Return [x, y] of the center of cell containing provided text 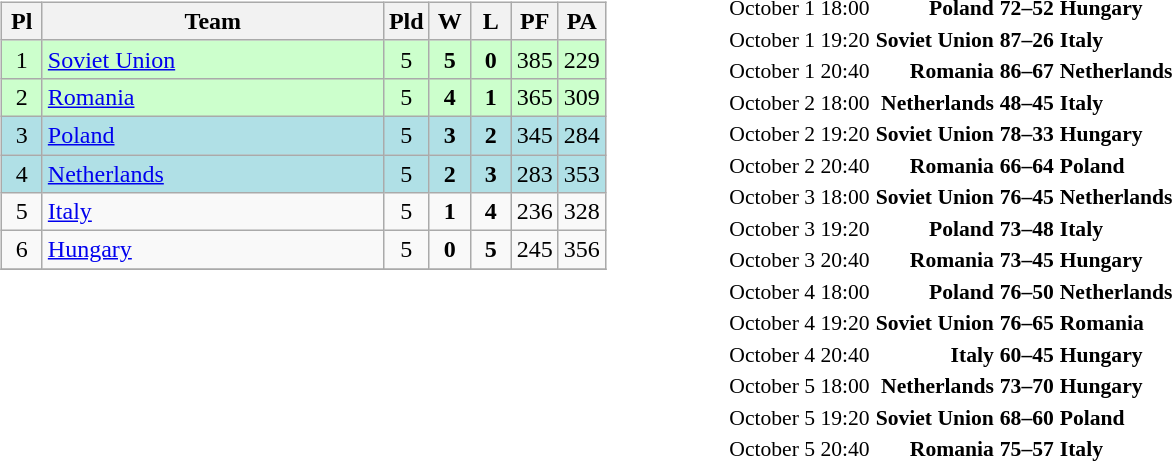
284 [582, 135]
Pl [22, 21]
385 [534, 59]
Hungary [212, 250]
October 4 20:40 [800, 354]
73–70 [1026, 386]
October 2 19:20 [800, 134]
328 [582, 212]
309 [582, 97]
W [450, 21]
October 3 19:20 [800, 228]
PA [582, 21]
73–45 [1026, 260]
283 [534, 173]
October 3 18:00 [800, 197]
60–45 [1026, 354]
73–48 [1026, 228]
353 [582, 173]
236 [534, 212]
Pld [406, 21]
76–65 [1026, 323]
66–64 [1026, 165]
L [490, 21]
October 4 18:00 [800, 291]
356 [582, 250]
6 [22, 250]
68–60 [1026, 417]
October 1 20:40 [800, 71]
48–45 [1026, 102]
October 1 19:20 [800, 39]
76–45 [1026, 197]
PF [534, 21]
78–33 [1026, 134]
October 2 18:00 [800, 102]
86–67 [1026, 71]
October 4 19:20 [800, 323]
October 5 19:20 [800, 417]
87–26 [1026, 39]
245 [534, 250]
229 [582, 59]
October 3 20:40 [800, 260]
Team [212, 21]
365 [534, 97]
76–50 [1026, 291]
345 [534, 135]
October 5 18:00 [800, 386]
October 2 20:40 [800, 165]
